Scan for the cell matching the given text and deliver its (x, y) coordinate at center. 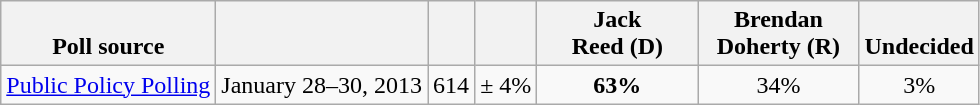
± 4% (506, 85)
3% (919, 85)
JackReed (D) (618, 34)
34% (778, 85)
BrendanDoherty (R) (778, 34)
Undecided (919, 34)
63% (618, 85)
January 28–30, 2013 (322, 85)
Poll source (108, 34)
Public Policy Polling (108, 85)
614 (452, 85)
